Determine the (x, y) coordinate at the center of the cell enclosing the given text.  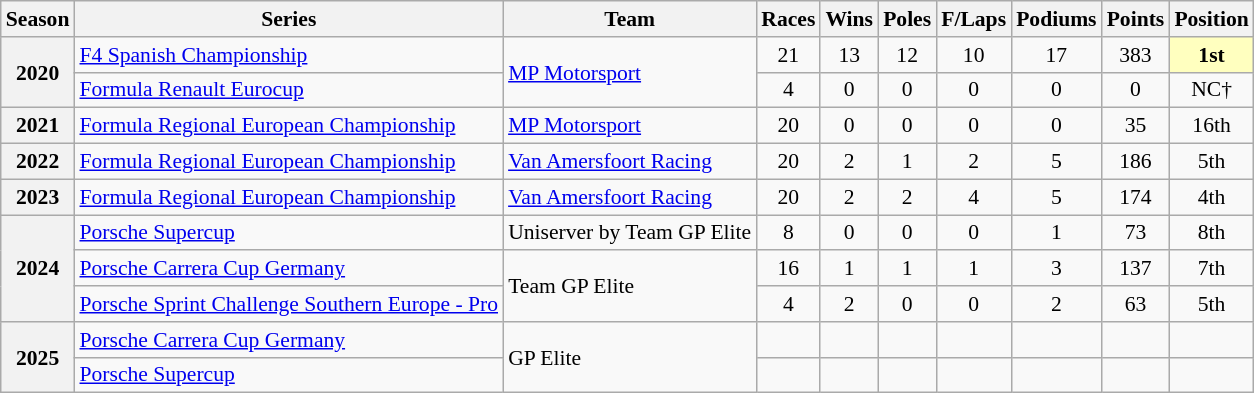
Wins (849, 19)
8th (1211, 233)
137 (1136, 269)
Position (1211, 19)
2025 (38, 358)
Series (288, 19)
GP Elite (630, 358)
3 (1056, 269)
174 (1136, 197)
Points (1136, 19)
Races (788, 19)
16th (1211, 126)
17 (1056, 55)
F/Laps (974, 19)
7th (1211, 269)
10 (974, 55)
73 (1136, 233)
2024 (38, 268)
Poles (907, 19)
Team GP Elite (630, 286)
Uniserver by Team GP Elite (630, 233)
35 (1136, 126)
4th (1211, 197)
16 (788, 269)
Formula Renault Eurocup (288, 90)
F4 Spanish Championship (288, 55)
2021 (38, 126)
Podiums (1056, 19)
NC† (1211, 90)
Porsche Sprint Challenge Southern Europe - Pro (288, 304)
Season (38, 19)
63 (1136, 304)
2020 (38, 72)
383 (1136, 55)
2023 (38, 197)
2022 (38, 162)
21 (788, 55)
1st (1211, 55)
186 (1136, 162)
12 (907, 55)
Team (630, 19)
8 (788, 233)
13 (849, 55)
